Extract the [X, Y] coordinate from the center of the cell holding the provided text.  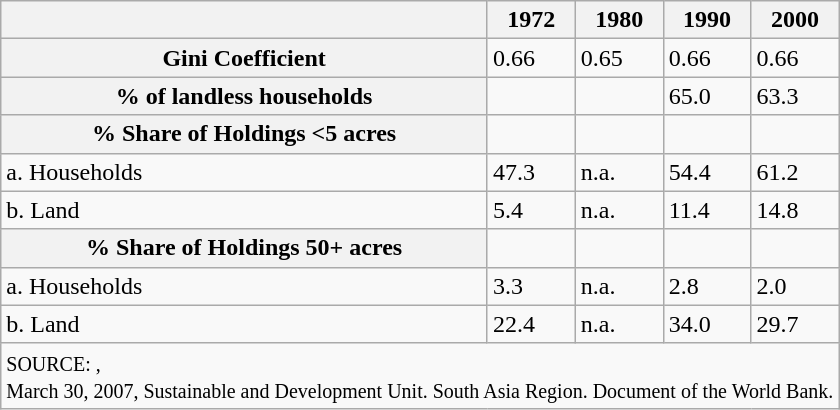
1990 [707, 20]
14.8 [795, 210]
3.3 [531, 286]
34.0 [707, 324]
2.8 [707, 286]
2.0 [795, 286]
0.65 [619, 58]
% Share of Holdings <5 acres [244, 134]
54.4 [707, 172]
Gini Coefficient [244, 58]
22.4 [531, 324]
63.3 [795, 96]
SOURCE: , March 30, 2007, Sustainable and Development Unit. South Asia Region. Document of the World Bank. [420, 376]
% of landless households [244, 96]
5.4 [531, 210]
29.7 [795, 324]
47.3 [531, 172]
1980 [619, 20]
61.2 [795, 172]
1972 [531, 20]
11.4 [707, 210]
2000 [795, 20]
% Share of Holdings 50+ acres [244, 248]
65.0 [707, 96]
